Pinpoint the cell where the given text exists, returning its [x, y] midpoint coordinate. 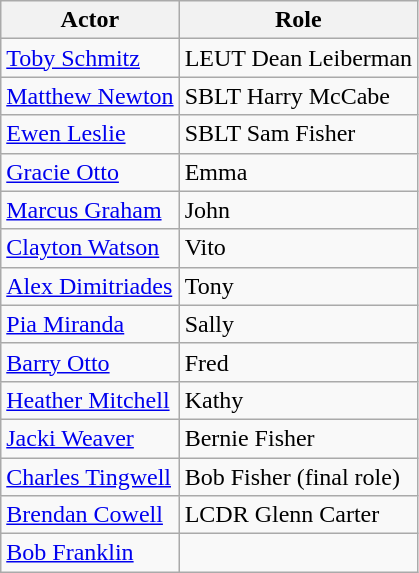
Actor [90, 20]
SBLT Harry McCabe [298, 96]
Jacki Weaver [90, 438]
Marcus Graham [90, 210]
Charles Tingwell [90, 477]
Tony [298, 286]
Kathy [298, 400]
LEUT Dean Leiberman [298, 58]
Brendan Cowell [90, 515]
Heather Mitchell [90, 400]
Fred [298, 362]
Sally [298, 324]
Toby Schmitz [90, 58]
Bob Franklin [90, 553]
Vito [298, 248]
Role [298, 20]
John [298, 210]
Pia Miranda [90, 324]
Alex Dimitriades [90, 286]
Ewen Leslie [90, 134]
Barry Otto [90, 362]
Bob Fisher (final role) [298, 477]
LCDR Glenn Carter [298, 515]
Matthew Newton [90, 96]
Emma [298, 172]
SBLT Sam Fisher [298, 134]
Gracie Otto [90, 172]
Clayton Watson [90, 248]
Bernie Fisher [298, 438]
